Capture the cell that displays the provided text and extract its (x, y) central coordinate. 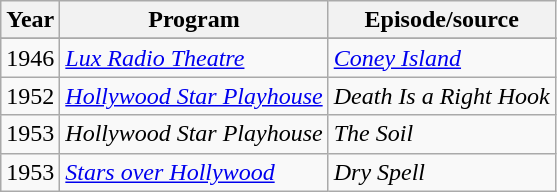
1946 (30, 58)
Year (30, 20)
Death Is a Right Hook (442, 96)
Program (194, 20)
The Soil (442, 134)
Dry Spell (442, 172)
1952 (30, 96)
Coney Island (442, 58)
Episode/source (442, 20)
Lux Radio Theatre (194, 58)
Stars over Hollywood (194, 172)
